Determine the [X, Y] coordinate at the center of the cell enclosing the given text.  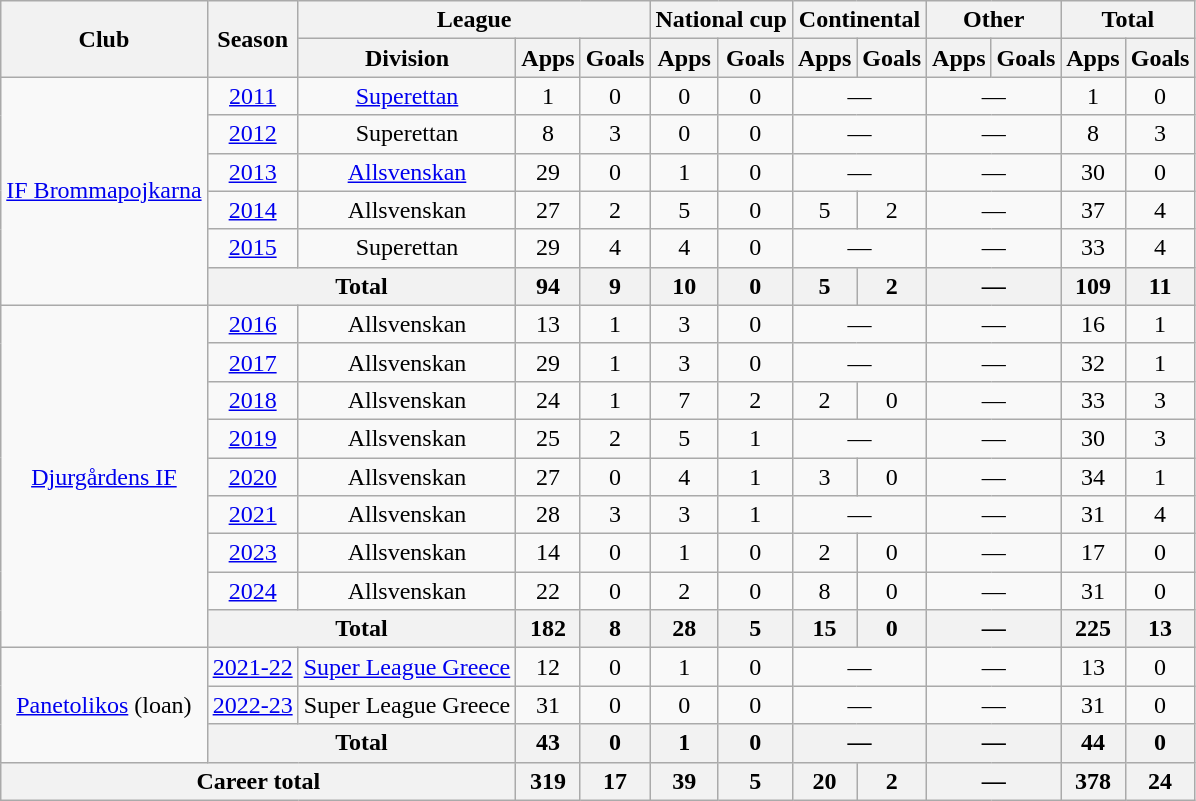
2019 [252, 438]
225 [1093, 629]
11 [1160, 286]
12 [548, 667]
IF Brommapojkarna [104, 191]
9 [615, 286]
37 [1093, 210]
Continental [859, 20]
25 [548, 438]
2024 [252, 591]
2021-22 [252, 667]
2023 [252, 553]
2011 [252, 96]
2022-23 [252, 705]
109 [1093, 286]
32 [1093, 362]
2013 [252, 172]
44 [1093, 743]
15 [824, 629]
2016 [252, 324]
Season [252, 39]
319 [548, 781]
2020 [252, 477]
2015 [252, 248]
16 [1093, 324]
34 [1093, 477]
Djurgårdens IF [104, 476]
39 [684, 781]
10 [684, 286]
43 [548, 743]
League [474, 20]
7 [684, 400]
2021 [252, 515]
20 [824, 781]
2018 [252, 400]
Panetolikos (loan) [104, 705]
22 [548, 591]
2017 [252, 362]
14 [548, 553]
378 [1093, 781]
2012 [252, 134]
Career total [258, 781]
Other [994, 20]
Division [407, 58]
182 [548, 629]
National cup [721, 20]
94 [548, 286]
Club [104, 39]
2014 [252, 210]
